Provide the [X, Y] coordinate of the cell's center where the given text is located.  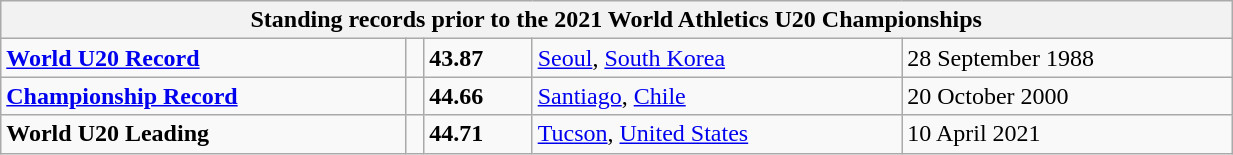
Seoul, South Korea [717, 58]
Standing records prior to the 2021 World Athletics U20 Championships [616, 20]
World U20 Leading [203, 134]
Tucson, United States [717, 134]
20 October 2000 [1067, 96]
43.87 [478, 58]
Championship Record [203, 96]
28 September 1988 [1067, 58]
44.71 [478, 134]
World U20 Record [203, 58]
Santiago, Chile [717, 96]
44.66 [478, 96]
10 April 2021 [1067, 134]
